Determine the [x, y] coordinate at the center of the cell enclosing the given text.  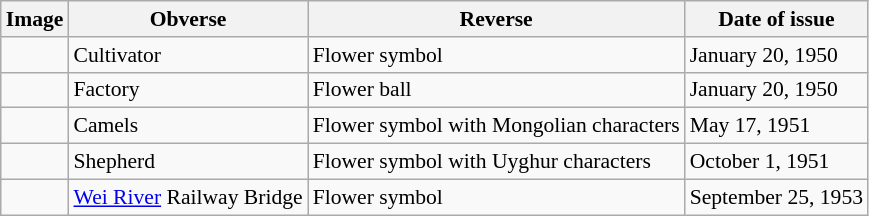
May 17, 1951 [776, 126]
Flower symbol with Mongolian characters [496, 126]
Flower ball [496, 90]
Wei River Railway Bridge [188, 197]
Factory [188, 90]
Obverse [188, 19]
Camels [188, 126]
Image [35, 19]
Date of issue [776, 19]
September 25, 1953 [776, 197]
October 1, 1951 [776, 162]
Cultivator [188, 55]
Flower symbol with Uyghur characters [496, 162]
Reverse [496, 19]
Shepherd [188, 162]
